From the cell containing the given text, extract its center point as (X, Y) coordinate. 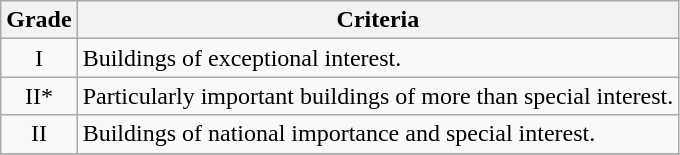
Grade (39, 20)
Buildings of national importance and special interest. (378, 134)
II (39, 134)
Criteria (378, 20)
II* (39, 96)
Buildings of exceptional interest. (378, 58)
Particularly important buildings of more than special interest. (378, 96)
I (39, 58)
